Find where the given text appears and provide that cell's center as [x, y] coordinate. 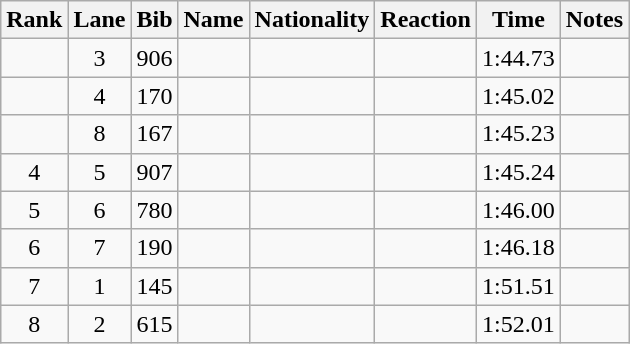
2 [100, 324]
1:44.73 [519, 58]
190 [154, 248]
1 [100, 286]
Nationality [312, 20]
170 [154, 96]
1:46.18 [519, 248]
Bib [154, 20]
1:45.23 [519, 134]
1:46.00 [519, 210]
Reaction [426, 20]
1:45.02 [519, 96]
907 [154, 172]
1:45.24 [519, 172]
Lane [100, 20]
Rank [34, 20]
145 [154, 286]
Notes [594, 20]
Name [214, 20]
1:51.51 [519, 286]
615 [154, 324]
780 [154, 210]
1:52.01 [519, 324]
167 [154, 134]
3 [100, 58]
Time [519, 20]
906 [154, 58]
